Find where the given text appears and provide that cell's center as [x, y] coordinate. 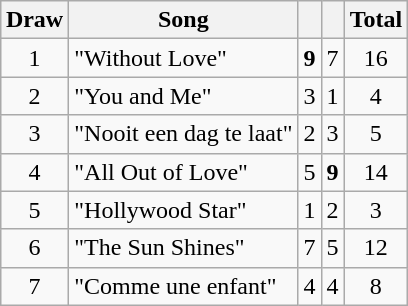
12 [376, 248]
"All Out of Love" [184, 172]
14 [376, 172]
Total [376, 20]
"Without Love" [184, 58]
"Comme une enfant" [184, 286]
6 [34, 248]
Draw [34, 20]
"Hollywood Star" [184, 210]
16 [376, 58]
"Nooit een dag te laat" [184, 134]
8 [376, 286]
"You and Me" [184, 96]
"The Sun Shines" [184, 248]
Song [184, 20]
